Capture the cell that displays the provided text and extract its [X, Y] central coordinate. 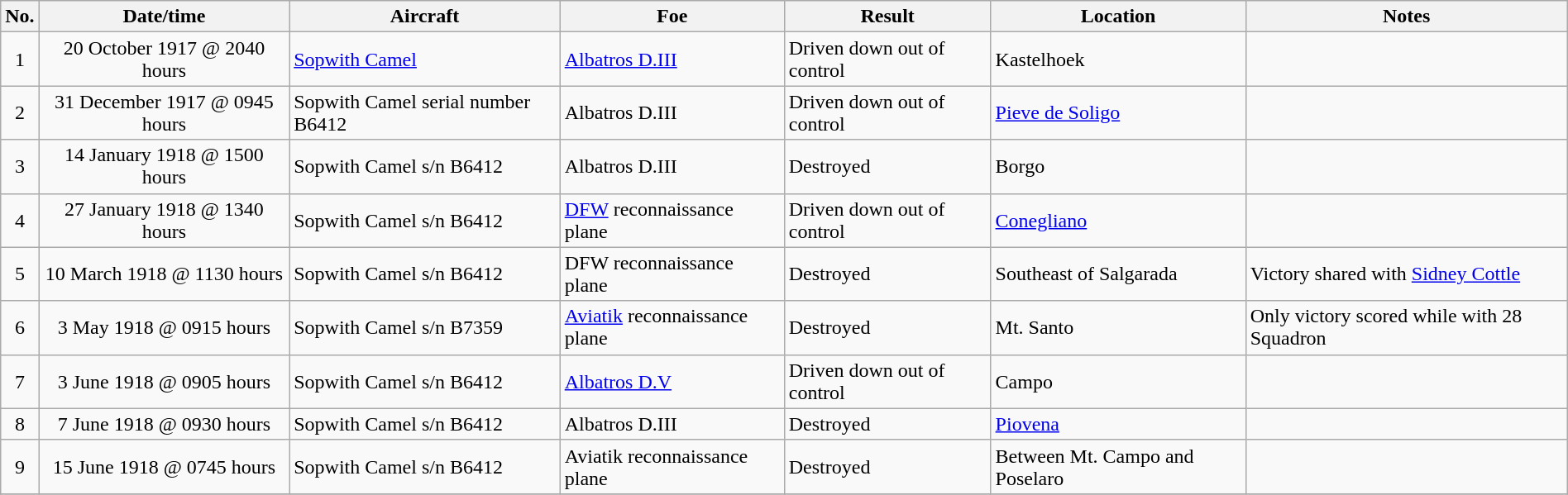
5 [20, 274]
3 [20, 167]
8 [20, 424]
Sopwith Camel [425, 59]
2 [20, 112]
Sopwith Camel s/n B7359 [425, 327]
14 January 1918 @ 1500 hours [164, 167]
Mt. Santo [1118, 327]
Piovena [1118, 424]
7 [20, 382]
Borgo [1118, 167]
Kastelhoek [1118, 59]
Result [887, 17]
3 May 1918 @ 0915 hours [164, 327]
Aircraft [425, 17]
Southeast of Salgarada [1118, 274]
10 March 1918 @ 1130 hours [164, 274]
27 January 1918 @ 1340 hours [164, 220]
Albatros D.V [672, 382]
Date/time [164, 17]
Between Mt. Campo and Poselaro [1118, 466]
Foe [672, 17]
7 June 1918 @ 0930 hours [164, 424]
Victory shared with Sidney Cottle [1406, 274]
Notes [1406, 17]
Location [1118, 17]
20 October 1917 @ 2040 hours [164, 59]
4 [20, 220]
6 [20, 327]
31 December 1917 @ 0945 hours [164, 112]
Conegliano [1118, 220]
Sopwith Camel serial number B6412 [425, 112]
3 June 1918 @ 0905 hours [164, 382]
No. [20, 17]
9 [20, 466]
Pieve de Soligo [1118, 112]
15 June 1918 @ 0745 hours [164, 466]
Only victory scored while with 28 Squadron [1406, 327]
1 [20, 59]
Campo [1118, 382]
